Return the (X, Y) coordinate for the center point of the cell that contains the specified text.  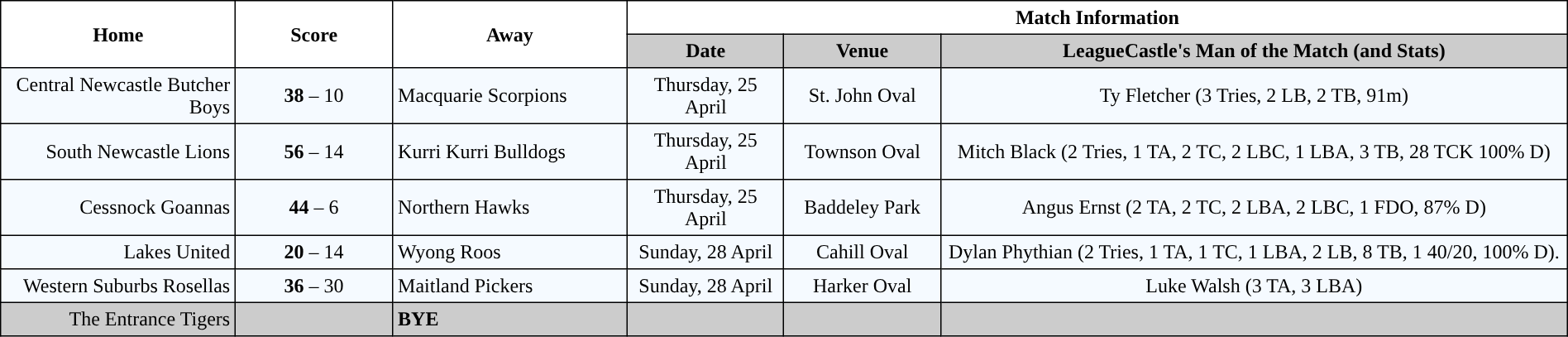
Maitland Pickers (509, 286)
Kurri Kurri Bulldogs (509, 152)
The Entrance Tigers (118, 319)
20 – 14 (314, 252)
Western Suburbs Rosellas (118, 286)
Luke Walsh (3 TA, 3 LBA) (1254, 286)
Cessnock Goannas (118, 208)
Macquarie Scorpions (509, 96)
Dylan Phythian (2 Tries, 1 TA, 1 TC, 1 LBA, 2 LB, 8 TB, 1 40/20, 100% D). (1254, 252)
Venue (862, 51)
Mitch Black (2 Tries, 1 TA, 2 TC, 2 LBC, 1 LBA, 3 TB, 28 TCK 100% D) (1254, 152)
Wyong Roos (509, 252)
Cahill Oval (862, 252)
36 – 30 (314, 286)
Harker Oval (862, 286)
Score (314, 35)
Home (118, 35)
Match Information (1098, 17)
LeagueCastle's Man of the Match (and Stats) (1254, 51)
St. John Oval (862, 96)
Northern Hawks (509, 208)
56 – 14 (314, 152)
Townson Oval (862, 152)
Lakes United (118, 252)
Baddeley Park (862, 208)
38 – 10 (314, 96)
Ty Fletcher (3 Tries, 2 LB, 2 TB, 91m) (1254, 96)
44 – 6 (314, 208)
Away (509, 35)
South Newcastle Lions (118, 152)
Angus Ernst (2 TA, 2 TC, 2 LBA, 2 LBC, 1 FDO, 87% D) (1254, 208)
Central Newcastle Butcher Boys (118, 96)
BYE (509, 319)
Date (706, 51)
